From the cell containing the given text, extract its center point as [x, y] coordinate. 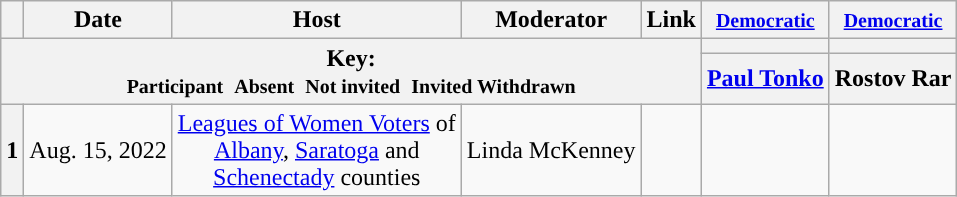
Aug. 15, 2022 [98, 150]
1 [12, 150]
Paul Tonko [765, 78]
Moderator [551, 20]
Rostov Rar [893, 78]
Link [671, 20]
Date [98, 20]
Linda McKenney [551, 150]
Host [316, 20]
Leagues of Women Voters ofAlbany, Saratoga andSchenectady counties [316, 150]
Key: Participant Absent Not invited Invited Withdrawn [352, 72]
